Identify which cell holds the provided text, then report its (X, Y) central coordinate. 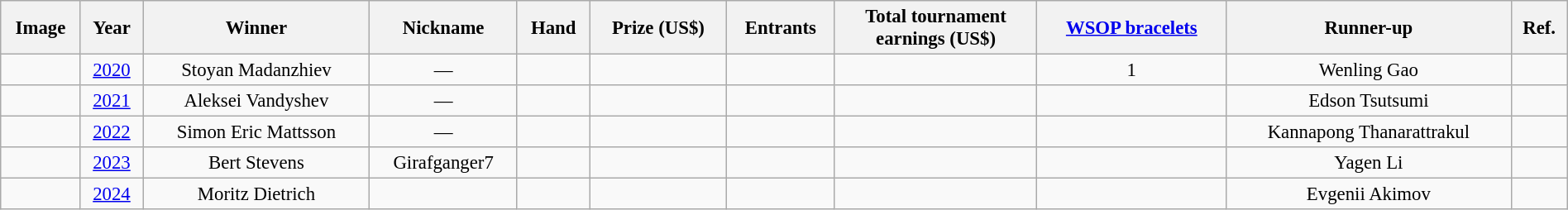
2021 (112, 101)
Girafganger7 (443, 163)
Winner (256, 28)
Runner-up (1369, 28)
Prize (US$) (658, 28)
Wenling Gao (1369, 70)
Year (112, 28)
Simon Eric Mattsson (256, 132)
Hand (553, 28)
2020 (112, 70)
Evgenii Akimov (1369, 194)
Yagen Li (1369, 163)
Entrants (781, 28)
1 (1131, 70)
Ref. (1539, 28)
2024 (112, 194)
2022 (112, 132)
Aleksei Vandyshev (256, 101)
Edson Tsutsumi (1369, 101)
WSOP bracelets (1131, 28)
Image (41, 28)
Kannapong Thanarattrakul (1369, 132)
Moritz Dietrich (256, 194)
2023 (112, 163)
Bert Stevens (256, 163)
Total tournamentearnings (US$) (936, 28)
Stoyan Madanzhiev (256, 70)
Nickname (443, 28)
